Identify which cell holds the provided text, then report its [x, y] central coordinate. 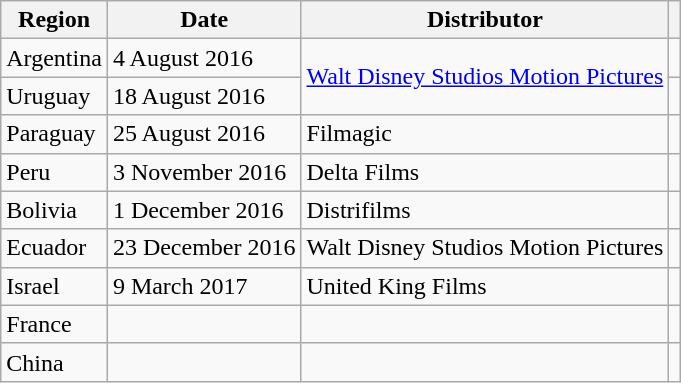
3 November 2016 [204, 172]
China [54, 362]
Distrifilms [485, 210]
Peru [54, 172]
9 March 2017 [204, 286]
Filmagic [485, 134]
United King Films [485, 286]
Israel [54, 286]
Argentina [54, 58]
4 August 2016 [204, 58]
1 December 2016 [204, 210]
23 December 2016 [204, 248]
France [54, 324]
Bolivia [54, 210]
Ecuador [54, 248]
Delta Films [485, 172]
Paraguay [54, 134]
Distributor [485, 20]
Region [54, 20]
Date [204, 20]
Uruguay [54, 96]
25 August 2016 [204, 134]
18 August 2016 [204, 96]
